Return (x, y) of the center of cell containing provided text 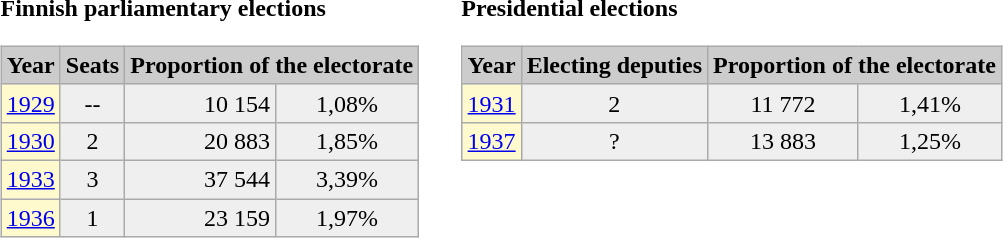
1937 (492, 141)
? (614, 141)
10 154 (200, 103)
37 544 (200, 179)
1929 (30, 103)
1936 (30, 217)
1933 (30, 179)
Seats (92, 65)
1,25% (930, 141)
11 772 (784, 103)
1,41% (930, 103)
Electing deputies (614, 65)
1930 (30, 141)
23 159 (200, 217)
3 (92, 179)
20 883 (200, 141)
1 (92, 217)
13 883 (784, 141)
1,85% (348, 141)
1,08% (348, 103)
3,39% (348, 179)
-- (92, 103)
1931 (492, 103)
1,97% (348, 217)
